Detect which cell encompasses the target text, then output its [x, y] center coordinate. 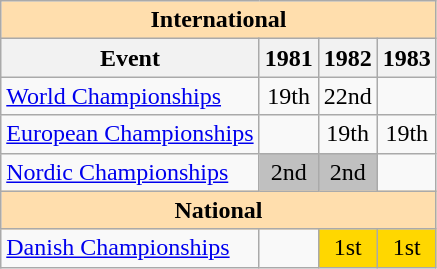
1983 [406, 58]
World Championships [130, 96]
22nd [348, 96]
National [219, 210]
Event [130, 58]
European Championships [130, 134]
1982 [348, 58]
International [219, 20]
Nordic Championships [130, 172]
1981 [288, 58]
Danish Championships [130, 248]
